Pinpoint the cell where the given text exists, returning its (x, y) midpoint coordinate. 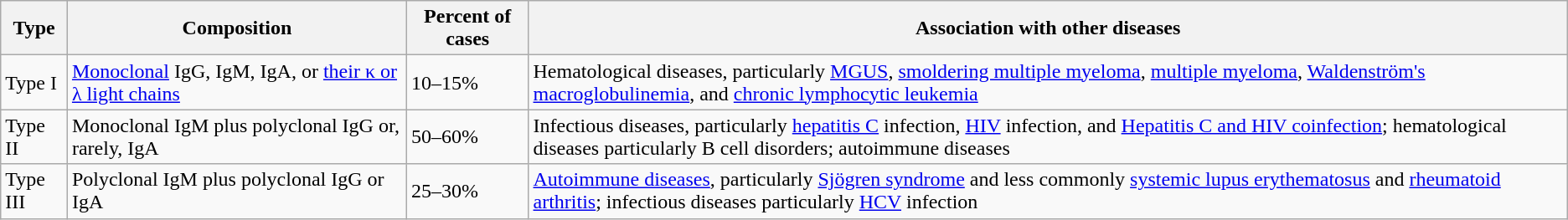
Type III (34, 191)
Association with other diseases (1048, 28)
50–60% (467, 137)
Type I (34, 82)
10–15% (467, 82)
Monoclonal IgG, IgM, IgA, or their κ or λ light chains (236, 82)
Polyclonal IgM plus polyclonal IgG or IgA (236, 191)
Monoclonal IgM plus polyclonal IgG or, rarely, IgA (236, 137)
Type (34, 28)
Percent of cases (467, 28)
Composition (236, 28)
Type II (34, 137)
25–30% (467, 191)
